From the cell containing the given text, extract its center point as (X, Y) coordinate. 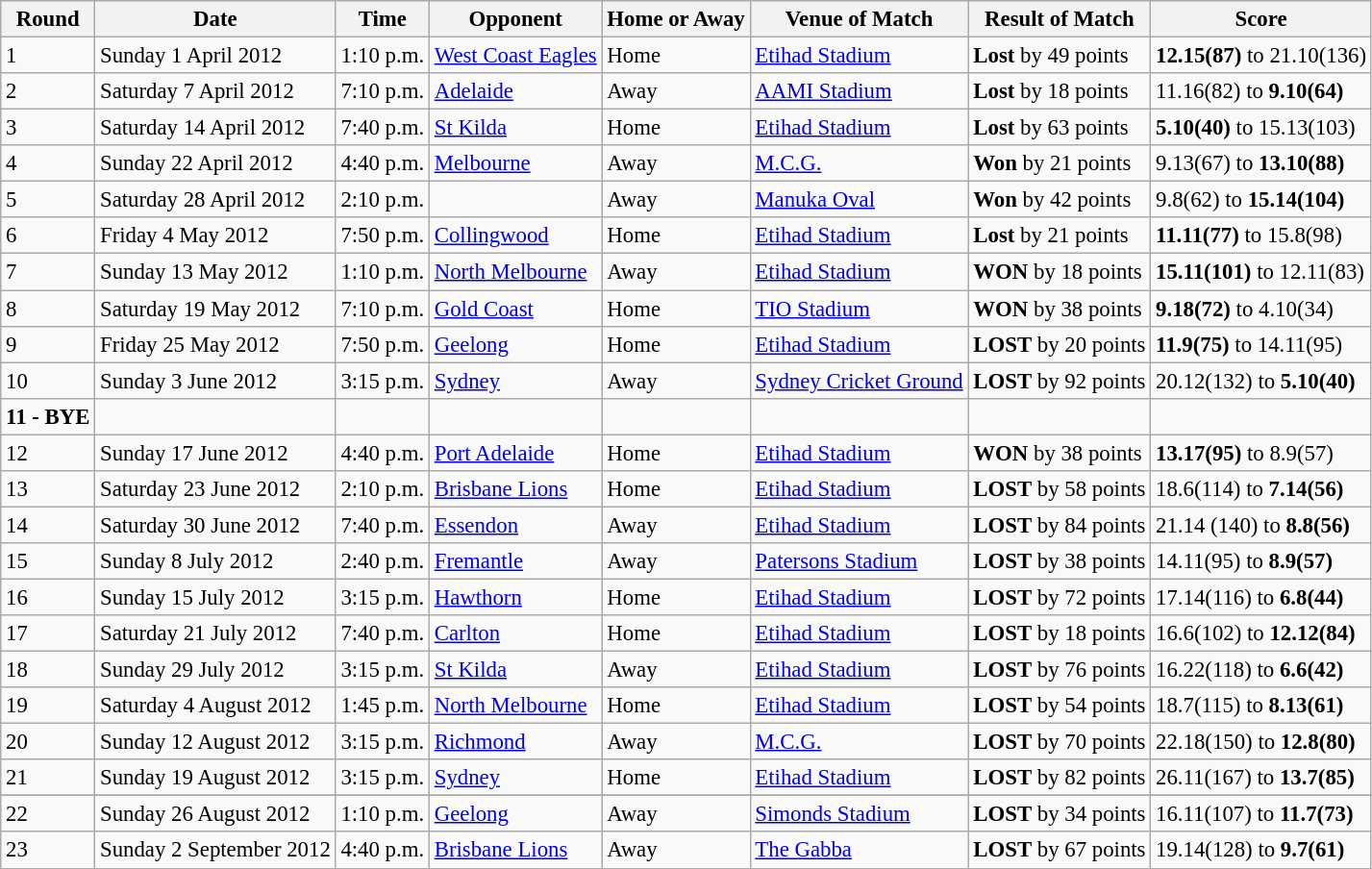
19 (48, 706)
Essendon (515, 525)
Opponent (515, 19)
Score (1261, 19)
3 (48, 128)
19.14(128) to 9.7(61) (1261, 851)
Sunday 19 August 2012 (215, 778)
Sunday 12 August 2012 (215, 742)
The Gabba (860, 851)
9.13(67) to 13.10(88) (1261, 163)
18.6(114) to 7.14(56) (1261, 489)
Venue of Match (860, 19)
2:40 p.m. (383, 561)
15 (48, 561)
Gold Coast (515, 309)
1 (48, 56)
11 - BYE (48, 416)
Lost by 49 points (1060, 56)
Home or Away (676, 19)
LOST by 92 points (1060, 381)
LOST by 20 points (1060, 344)
LOST by 58 points (1060, 489)
Saturday 19 May 2012 (215, 309)
LOST by 67 points (1060, 851)
Saturday 30 June 2012 (215, 525)
Saturday 21 July 2012 (215, 633)
Time (383, 19)
14.11(95) to 8.9(57) (1261, 561)
Sunday 3 June 2012 (215, 381)
Saturday 4 August 2012 (215, 706)
Manuka Oval (860, 200)
4 (48, 163)
11.9(75) to 14.11(95) (1261, 344)
LOST by 70 points (1060, 742)
14 (48, 525)
8 (48, 309)
LOST by 18 points (1060, 633)
11.16(82) to 9.10(64) (1261, 91)
26.11(167) to 13.7(85) (1261, 778)
5 (48, 200)
Sunday 13 May 2012 (215, 272)
22 (48, 814)
Friday 4 May 2012 (215, 236)
20.12(132) to 5.10(40) (1261, 381)
22.18(150) to 12.8(80) (1261, 742)
Won by 21 points (1060, 163)
West Coast Eagles (515, 56)
Saturday 14 April 2012 (215, 128)
Sunday 1 April 2012 (215, 56)
17.14(116) to 6.8(44) (1261, 597)
9 (48, 344)
11.11(77) to 15.8(98) (1261, 236)
AAMI Stadium (860, 91)
13 (48, 489)
17 (48, 633)
Won by 42 points (1060, 200)
18.7(115) to 8.13(61) (1261, 706)
16 (48, 597)
10 (48, 381)
Saturday 7 April 2012 (215, 91)
13.17(95) to 8.9(57) (1261, 453)
1:45 p.m. (383, 706)
Saturday 23 June 2012 (215, 489)
Collingwood (515, 236)
LOST by 82 points (1060, 778)
21 (48, 778)
Sydney Cricket Ground (860, 381)
Sunday 2 September 2012 (215, 851)
TIO Stadium (860, 309)
18 (48, 670)
Result of Match (1060, 19)
Sunday 26 August 2012 (215, 814)
20 (48, 742)
Friday 25 May 2012 (215, 344)
Adelaide (515, 91)
Sunday 22 April 2012 (215, 163)
WON by 18 points (1060, 272)
LOST by 38 points (1060, 561)
Sunday 8 July 2012 (215, 561)
Lost by 18 points (1060, 91)
15.11(101) to 12.11(83) (1261, 272)
16.11(107) to 11.7(73) (1261, 814)
Saturday 28 April 2012 (215, 200)
LOST by 76 points (1060, 670)
6 (48, 236)
Sunday 29 July 2012 (215, 670)
Lost by 63 points (1060, 128)
9.8(62) to 15.14(104) (1261, 200)
7 (48, 272)
2 (48, 91)
16.6(102) to 12.12(84) (1261, 633)
5.10(40) to 15.13(103) (1261, 128)
Round (48, 19)
Sunday 15 July 2012 (215, 597)
LOST by 72 points (1060, 597)
Fremantle (515, 561)
Lost by 21 points (1060, 236)
12 (48, 453)
16.22(118) to 6.6(42) (1261, 670)
Hawthorn (515, 597)
Patersons Stadium (860, 561)
Date (215, 19)
Simonds Stadium (860, 814)
Melbourne (515, 163)
Port Adelaide (515, 453)
LOST by 34 points (1060, 814)
9.18(72) to 4.10(34) (1261, 309)
LOST by 54 points (1060, 706)
Sunday 17 June 2012 (215, 453)
23 (48, 851)
Richmond (515, 742)
Carlton (515, 633)
21.14 (140) to 8.8(56) (1261, 525)
LOST by 84 points (1060, 525)
12.15(87) to 21.10(136) (1261, 56)
